Return the (X, Y) coordinate for the center point of the cell that contains the specified text.  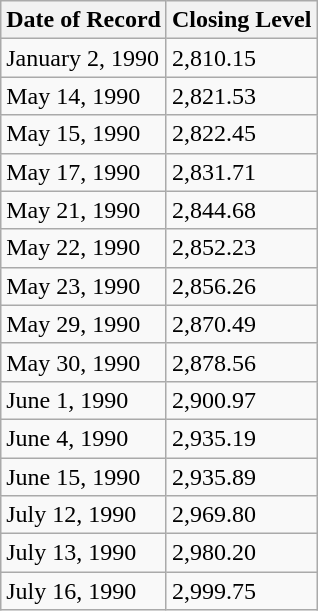
2,969.80 (241, 515)
May 29, 1990 (84, 324)
May 22, 1990 (84, 248)
June 1, 1990 (84, 400)
July 13, 1990 (84, 553)
2,878.56 (241, 362)
May 15, 1990 (84, 134)
2,870.49 (241, 324)
July 12, 1990 (84, 515)
June 4, 1990 (84, 438)
May 23, 1990 (84, 286)
2,852.23 (241, 248)
2,856.26 (241, 286)
2,831.71 (241, 172)
2,821.53 (241, 96)
2,935.89 (241, 477)
May 30, 1990 (84, 362)
June 15, 1990 (84, 477)
May 14, 1990 (84, 96)
2,980.20 (241, 553)
2,822.45 (241, 134)
2,900.97 (241, 400)
Closing Level (241, 20)
2,844.68 (241, 210)
January 2, 1990 (84, 58)
2,935.19 (241, 438)
July 16, 1990 (84, 591)
2,810.15 (241, 58)
2,999.75 (241, 591)
May 17, 1990 (84, 172)
Date of Record (84, 20)
May 21, 1990 (84, 210)
